Determine the [x, y] coordinate at the center of the cell enclosing the given text.  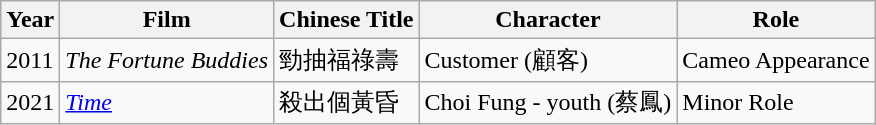
Time [167, 102]
2011 [30, 60]
Choi Fung - youth (蔡鳳) [548, 102]
Customer (顧客) [548, 60]
Chinese Title [347, 20]
The Fortune Buddies [167, 60]
Cameo Appearance [776, 60]
2021 [30, 102]
殺出個黃昏 [347, 102]
Character [548, 20]
勁抽福祿壽 [347, 60]
Minor Role [776, 102]
Film [167, 20]
Year [30, 20]
Role [776, 20]
